From the cell containing the given text, extract its center point as [x, y] coordinate. 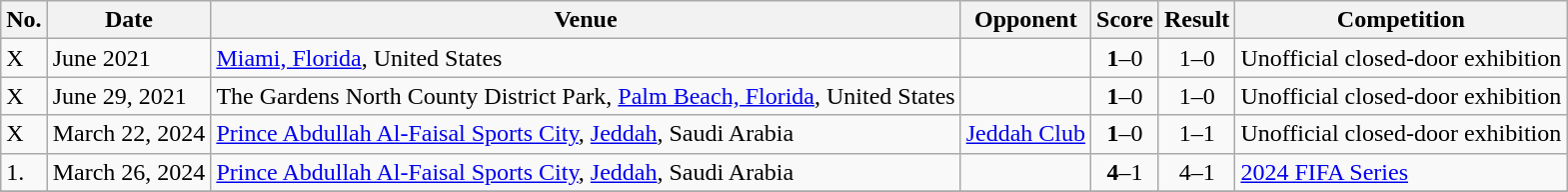
No. [24, 20]
Date [129, 20]
Miami, Florida, United States [586, 58]
June 29, 2021 [129, 96]
Result [1196, 20]
Score [1125, 20]
Opponent [1025, 20]
Competition [1401, 20]
June 2021 [129, 58]
2024 FIFA Series [1401, 172]
The Gardens North County District Park, Palm Beach, Florida, United States [586, 96]
Jeddah Club [1025, 134]
Venue [586, 20]
1–1 [1196, 134]
1. [24, 172]
March 26, 2024 [129, 172]
March 22, 2024 [129, 134]
